Return the [X, Y] coordinate for the center point of the cell that contains the specified text.  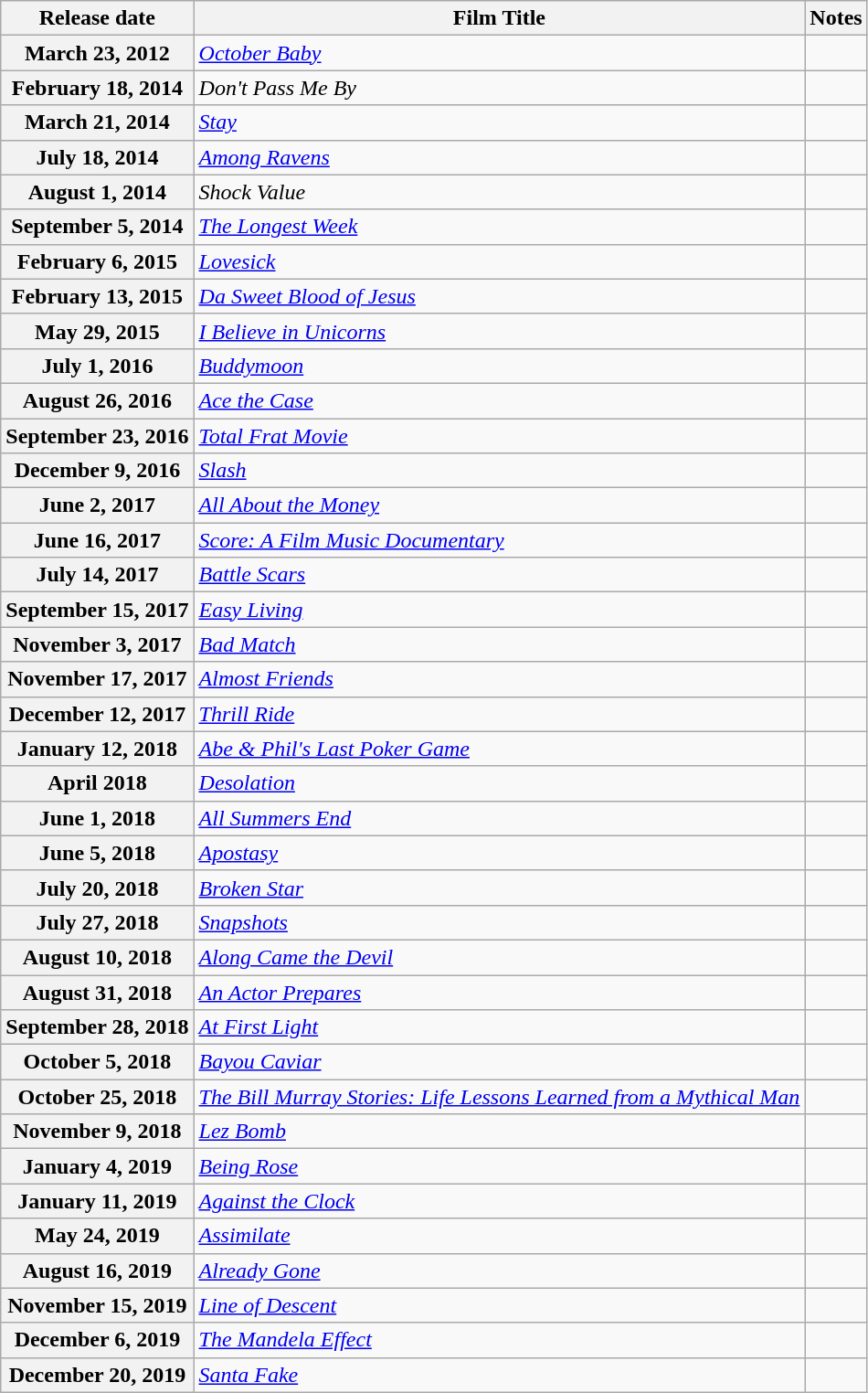
Line of Descent [499, 1305]
Almost Friends [499, 679]
July 1, 2016 [97, 366]
August 26, 2016 [97, 400]
December 12, 2017 [97, 714]
All About the Money [499, 505]
June 5, 2018 [97, 853]
August 1, 2014 [97, 192]
March 23, 2012 [97, 53]
November 15, 2019 [97, 1305]
Don't Pass Me By [499, 88]
October 25, 2018 [97, 1097]
December 6, 2019 [97, 1340]
September 5, 2014 [97, 227]
Santa Fake [499, 1375]
Stay [499, 122]
October Baby [499, 53]
July 27, 2018 [97, 922]
March 21, 2014 [97, 122]
December 20, 2019 [97, 1375]
Score: A Film Music Documentary [499, 540]
Release date [97, 18]
Thrill Ride [499, 714]
Buddymoon [499, 366]
Abe & Phil's Last Poker Game [499, 749]
November 17, 2017 [97, 679]
August 16, 2019 [97, 1271]
Slash [499, 471]
November 9, 2018 [97, 1132]
February 18, 2014 [97, 88]
January 12, 2018 [97, 749]
The Bill Murray Stories: Life Lessons Learned from a Mythical Man [499, 1097]
The Mandela Effect [499, 1340]
Along Came the Devil [499, 957]
February 13, 2015 [97, 296]
Among Ravens [499, 157]
June 16, 2017 [97, 540]
May 29, 2015 [97, 331]
Being Rose [499, 1166]
July 18, 2014 [97, 157]
Total Frat Movie [499, 436]
The Longest Week [499, 227]
February 6, 2015 [97, 261]
Shock Value [499, 192]
Broken Star [499, 888]
December 9, 2016 [97, 471]
November 3, 2017 [97, 644]
At First Light [499, 1027]
Bad Match [499, 644]
January 4, 2019 [97, 1166]
June 2, 2017 [97, 505]
September 23, 2016 [97, 436]
October 5, 2018 [97, 1062]
January 11, 2019 [97, 1201]
Bayou Caviar [499, 1062]
Against the Clock [499, 1201]
All Summers End [499, 818]
April 2018 [97, 783]
July 14, 2017 [97, 575]
September 28, 2018 [97, 1027]
Battle Scars [499, 575]
August 31, 2018 [97, 992]
I Believe in Unicorns [499, 331]
Da Sweet Blood of Jesus [499, 296]
June 1, 2018 [97, 818]
Notes [836, 18]
Lez Bomb [499, 1132]
Ace the Case [499, 400]
August 10, 2018 [97, 957]
Already Gone [499, 1271]
September 15, 2017 [97, 610]
An Actor Prepares [499, 992]
May 24, 2019 [97, 1236]
Snapshots [499, 922]
Film Title [499, 18]
Apostasy [499, 853]
Desolation [499, 783]
Easy Living [499, 610]
Lovesick [499, 261]
July 20, 2018 [97, 888]
Assimilate [499, 1236]
